Search for the cell housing the specified text and yield its [X, Y] center coordinate. 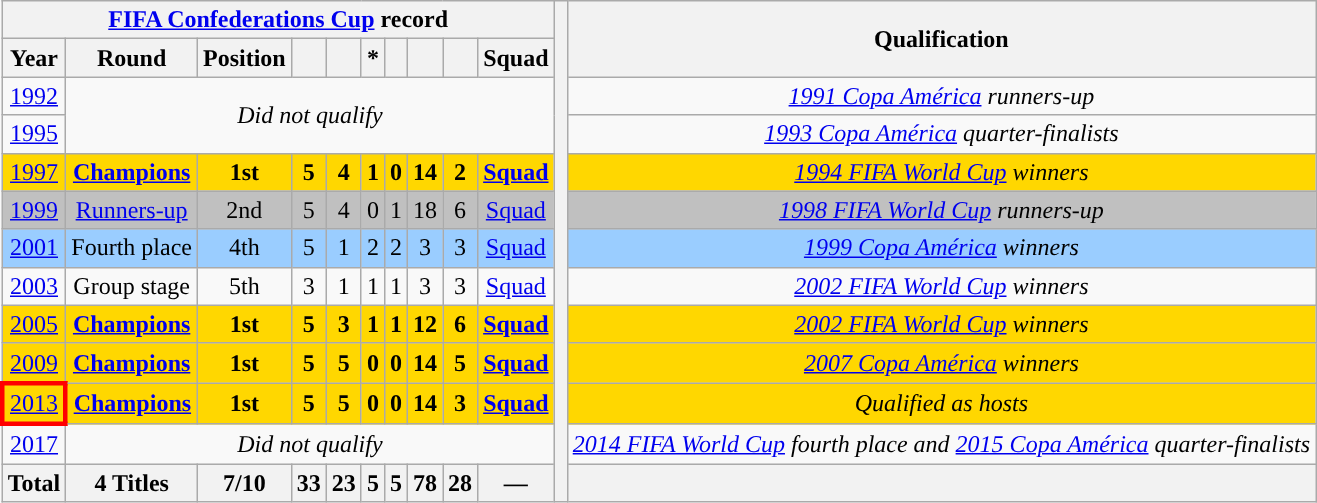
4th [244, 248]
1992 [34, 96]
Qualified as hosts [941, 404]
7/10 [244, 483]
23 [344, 483]
28 [460, 483]
* [372, 58]
1994 FIFA World Cup winners [941, 172]
2017 [34, 444]
1999 [34, 210]
1999 Copa América winners [941, 248]
Runners-up [132, 210]
2009 [34, 363]
12 [424, 324]
Position [244, 58]
4 Titles [132, 483]
2014 FIFA World Cup fourth place and 2015 Copa América quarter-finalists [941, 444]
— [516, 483]
Group stage [132, 286]
5th [244, 286]
Qualification [941, 39]
18 [424, 210]
FIFA Confederations Cup record [278, 20]
33 [308, 483]
2nd [244, 210]
2003 [34, 286]
2007 Copa América winners [941, 363]
2005 [34, 324]
2001 [34, 248]
2013 [34, 404]
Year [34, 58]
1998 FIFA World Cup runners-up [941, 210]
Fourth place [132, 248]
78 [424, 483]
1995 [34, 134]
Round [132, 58]
1993 Copa América quarter-finalists [941, 134]
1997 [34, 172]
Total [34, 483]
1991 Copa América runners-up [941, 96]
